Return [x, y] of the center of cell containing provided text 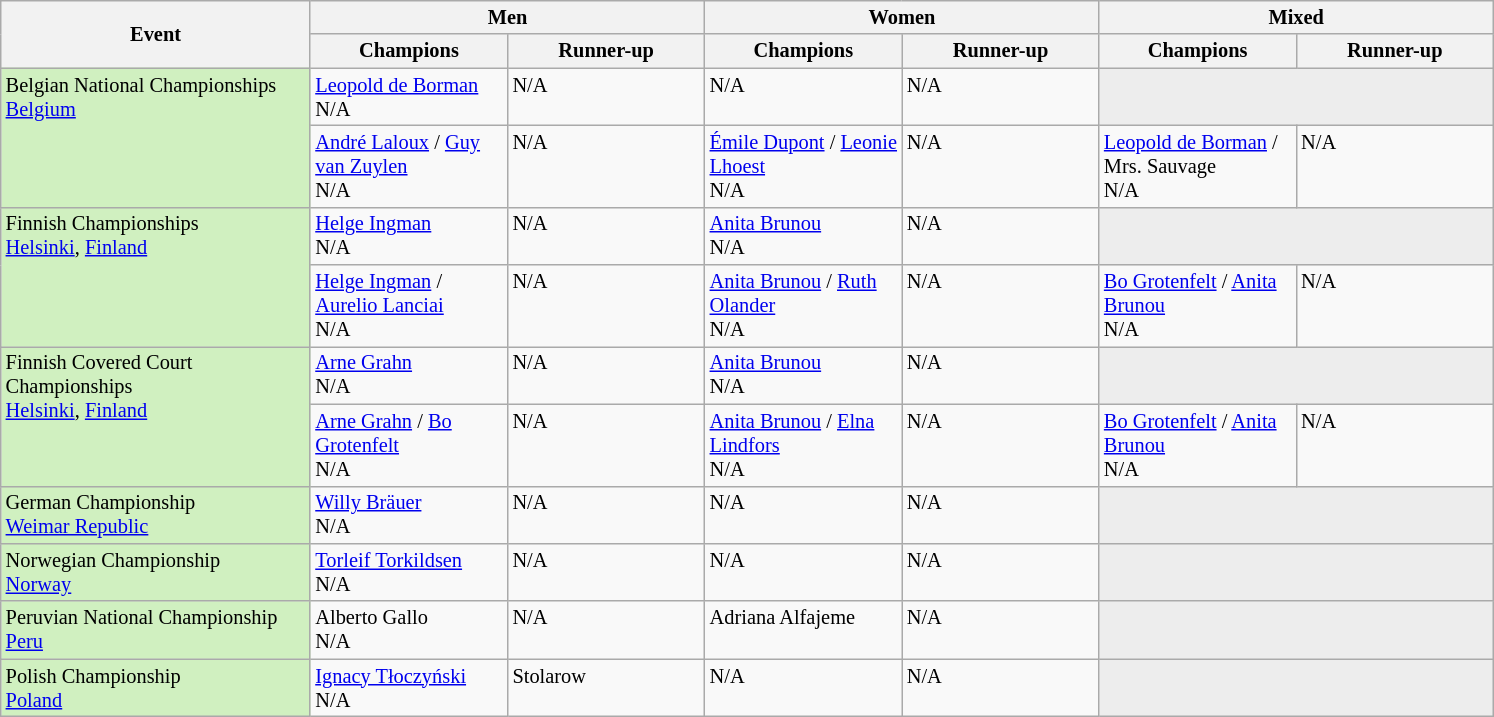
Torleif TorkildsenN/A [408, 572]
Leopold de Borman / Mrs. SauvageN/A [1198, 166]
Mixed [1296, 17]
Leopold de BormanN/A [408, 97]
Polish ChampionshipPoland [156, 688]
German ChampionshipWeimar Republic [156, 515]
Helge IngmanN/A [408, 236]
Helge Ingman / Aurelio LanciaiN/A [408, 306]
Norwegian ChampionshipNorway [156, 572]
Arne Grahn / Bo GrotenfeltN/A [408, 445]
Finnish Covered Court ChampionshipsHelsinki, Finland [156, 416]
Émile Dupont / Leonie LhoestN/A [804, 166]
Anita Brunou / Elna LindforsN/A [804, 445]
Stolarow [606, 688]
Arne GrahnN/A [408, 375]
Women [902, 17]
Event [156, 34]
Anita Brunou / Ruth OlanderN/A [804, 306]
Belgian National ChampionshipsBelgium [156, 138]
André Laloux / Guy van ZuylenN/A [408, 166]
Alberto GalloN/A [408, 630]
Adriana Alfajeme [804, 630]
Willy BräuerN/A [408, 515]
Men [507, 17]
Ignacy TłoczyńskiN/A [408, 688]
Finnish ChampionshipsHelsinki, Finland [156, 276]
Peruvian National ChampionshipPeru [156, 630]
